From the cell containing the given text, extract its center point as [x, y] coordinate. 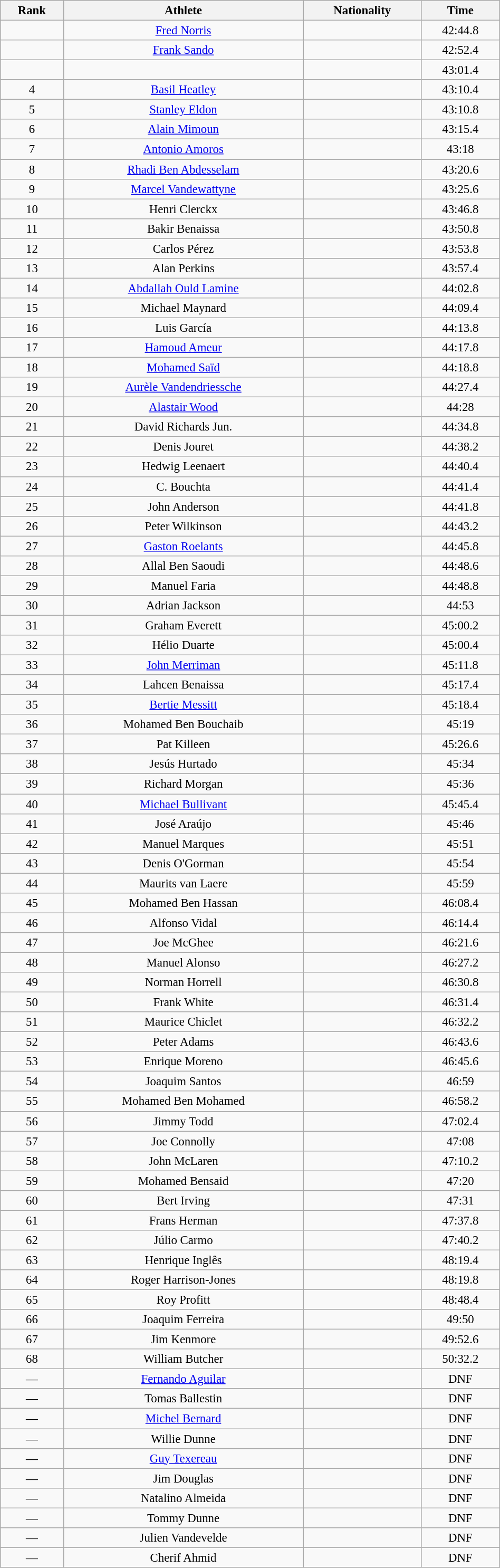
45:18.4 [460, 705]
Bert Irving [184, 1201]
Adrian Jackson [184, 606]
32 [32, 645]
46:27.2 [460, 962]
Peter Wilkinson [184, 526]
51 [32, 1022]
45:00.2 [460, 625]
61 [32, 1220]
23 [32, 467]
Joaquim Santos [184, 1082]
Henrique Inglês [184, 1260]
46:58.2 [460, 1102]
45:54 [460, 863]
Roger Harrison-Jones [184, 1280]
Guy Texereau [184, 1458]
Luis García [184, 328]
Michael Bullivant [184, 804]
Jesús Hurtado [184, 764]
Michael Maynard [184, 308]
44:43.2 [460, 526]
Tomas Ballestin [184, 1399]
28 [32, 566]
Willie Dunne [184, 1439]
Gaston Roelants [184, 546]
45:36 [460, 784]
44:13.8 [460, 328]
44:45.8 [460, 546]
Joaquim Ferreira [184, 1320]
45:45.4 [460, 804]
Joe Connolly [184, 1141]
62 [32, 1240]
46:59 [460, 1082]
Bakir Benaissa [184, 228]
31 [32, 625]
46 [32, 923]
43:18 [460, 149]
46:14.4 [460, 923]
13 [32, 269]
Jimmy Todd [184, 1121]
Peter Adams [184, 1042]
46:45.6 [460, 1062]
21 [32, 427]
C. Bouchta [184, 486]
60 [32, 1201]
John Anderson [184, 506]
Antonio Amoros [184, 149]
Denis Jouret [184, 447]
49:52.6 [460, 1340]
48:19.4 [460, 1260]
45:19 [460, 724]
Nationality [362, 11]
50:32.2 [460, 1359]
68 [32, 1359]
45 [32, 903]
Mohamed Bensaid [184, 1181]
44:17.8 [460, 348]
24 [32, 486]
Mohamed Saïd [184, 368]
Alain Mimoun [184, 129]
Joe McGhee [184, 943]
44:34.8 [460, 427]
Maurice Chiclet [184, 1022]
Graham Everett [184, 625]
53 [32, 1062]
18 [32, 368]
Henri Clerckx [184, 209]
Cherif Ahmid [184, 1557]
Stanley Eldon [184, 110]
48 [32, 962]
44:18.8 [460, 368]
45:26.6 [460, 744]
43:15.4 [460, 129]
10 [32, 209]
43:10.8 [460, 110]
6 [32, 129]
44:48.6 [460, 566]
67 [32, 1340]
36 [32, 724]
19 [32, 387]
42:52.4 [460, 50]
Alfonso Vidal [184, 923]
Natalino Almeida [184, 1498]
47:20 [460, 1181]
44:41.4 [460, 486]
46:21.6 [460, 943]
Manuel Marques [184, 844]
41 [32, 824]
45:11.8 [460, 665]
Júlio Carmo [184, 1240]
Roy Profitt [184, 1300]
Frans Herman [184, 1220]
José Araújo [184, 824]
29 [32, 586]
43 [32, 863]
66 [32, 1320]
David Richards Jun. [184, 427]
Pat Killeen [184, 744]
Denis O'Gorman [184, 863]
52 [32, 1042]
43:46.8 [460, 209]
44:28 [460, 407]
14 [32, 288]
43:01.4 [460, 70]
45:34 [460, 764]
Jim Douglas [184, 1478]
46:30.8 [460, 982]
4 [32, 90]
65 [32, 1300]
26 [32, 526]
39 [32, 784]
33 [32, 665]
Mohamed Ben Hassan [184, 903]
55 [32, 1102]
Abdallah Ould Lamine [184, 288]
45:00.4 [460, 645]
Aurèle Vandendriessche [184, 387]
John Merriman [184, 665]
47:08 [460, 1141]
17 [32, 348]
5 [32, 110]
54 [32, 1082]
Rhadi Ben Abdesselam [184, 169]
Frank White [184, 1002]
20 [32, 407]
42:44.8 [460, 31]
45:46 [460, 824]
35 [32, 705]
Marcel Vandewattyne [184, 189]
Hedwig Leenaert [184, 467]
47:31 [460, 1201]
7 [32, 149]
45:59 [460, 883]
58 [32, 1161]
William Butcher [184, 1359]
43:25.6 [460, 189]
46:43.6 [460, 1042]
43:57.4 [460, 269]
63 [32, 1260]
Basil Heatley [184, 90]
47 [32, 943]
Lahcen Benaissa [184, 685]
44:27.4 [460, 387]
34 [32, 685]
Julien Vandevelde [184, 1538]
Manuel Alonso [184, 962]
49:50 [460, 1320]
44:41.8 [460, 506]
John McLaren [184, 1161]
47:02.4 [460, 1121]
Norman Horrell [184, 982]
Mohamed Ben Mohamed [184, 1102]
45:17.4 [460, 685]
Hélio Duarte [184, 645]
11 [32, 228]
Rank [32, 11]
8 [32, 169]
50 [32, 1002]
43:50.8 [460, 228]
44:02.8 [460, 288]
44:53 [460, 606]
Hamoud Ameur [184, 348]
45:51 [460, 844]
44:48.8 [460, 586]
Michel Bernard [184, 1419]
Enrique Moreno [184, 1062]
49 [32, 982]
48:48.4 [460, 1300]
57 [32, 1141]
Athlete [184, 11]
48:19.8 [460, 1280]
Richard Morgan [184, 784]
9 [32, 189]
44 [32, 883]
47:37.8 [460, 1220]
44:09.4 [460, 308]
Tommy Dunne [184, 1518]
46:08.4 [460, 903]
Alastair Wood [184, 407]
27 [32, 546]
37 [32, 744]
56 [32, 1121]
16 [32, 328]
25 [32, 506]
Carlos Pérez [184, 248]
Maurits van Laere [184, 883]
Fernando Aguilar [184, 1379]
44:40.4 [460, 467]
59 [32, 1181]
22 [32, 447]
30 [32, 606]
Allal Ben Saoudi [184, 566]
46:32.2 [460, 1022]
47:10.2 [460, 1161]
42 [32, 844]
Time [460, 11]
Bertie Messitt [184, 705]
40 [32, 804]
Mohamed Ben Bouchaib [184, 724]
38 [32, 764]
64 [32, 1280]
15 [32, 308]
Alan Perkins [184, 269]
Manuel Faria [184, 586]
43:20.6 [460, 169]
44:38.2 [460, 447]
46:31.4 [460, 1002]
Frank Sando [184, 50]
43:10.4 [460, 90]
Jim Kenmore [184, 1340]
12 [32, 248]
43:53.8 [460, 248]
47:40.2 [460, 1240]
Fred Norris [184, 31]
